From the cell containing the given text, extract its center point as (x, y) coordinate. 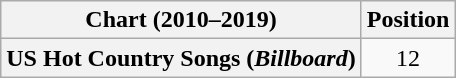
US Hot Country Songs (Billboard) (181, 58)
Chart (2010–2019) (181, 20)
Position (408, 20)
12 (408, 58)
